Determine the (x, y) coordinate at the center of the cell enclosing the given text.  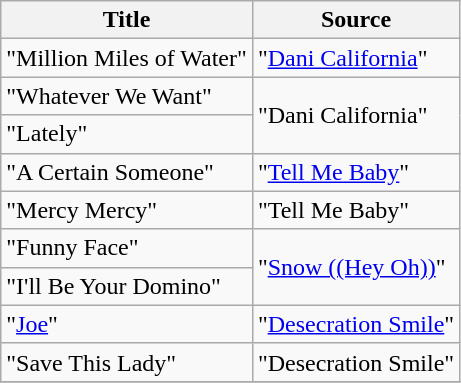
Title (127, 20)
"I'll Be Your Domino" (127, 286)
"A Certain Someone" (127, 172)
Source (356, 20)
"Lately" (127, 134)
"Mercy Mercy" (127, 210)
"Snow ((Hey Oh))" (356, 267)
"Million Miles of Water" (127, 58)
"Whatever We Want" (127, 96)
"Joe" (127, 324)
"Save This Lady" (127, 362)
"Funny Face" (127, 248)
